Return the [X, Y] coordinate for the center point of the cell that contains the specified text.  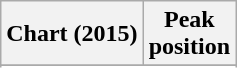
Chart (2015) [72, 34]
Peakposition [189, 34]
